Identify which cell holds the provided text, then report its [x, y] central coordinate. 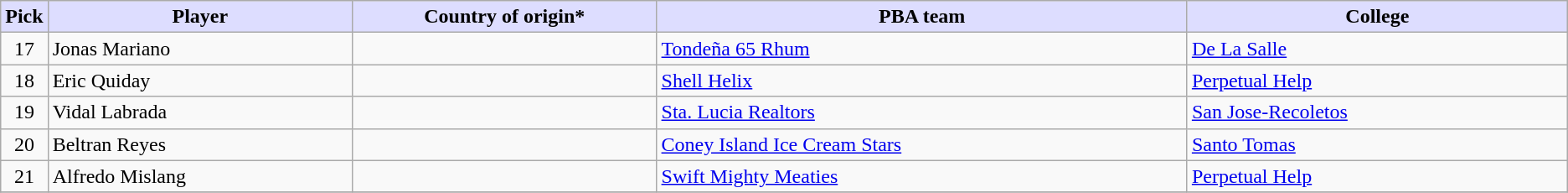
19 [24, 112]
Coney Island Ice Cream Stars [921, 144]
Jonas Mariano [199, 49]
Beltran Reyes [199, 144]
Alfredo Mislang [199, 176]
Tondeña 65 Rhum [921, 49]
21 [24, 176]
18 [24, 81]
Player [199, 17]
Vidal Labrada [199, 112]
Santo Tomas [1377, 144]
Shell Helix [921, 81]
PBA team [921, 17]
20 [24, 144]
17 [24, 49]
Sta. Lucia Realtors [921, 112]
De La Salle [1377, 49]
San Jose-Recoletos [1377, 112]
Eric Quiday [199, 81]
Swift Mighty Meaties [921, 176]
College [1377, 17]
Country of origin* [504, 17]
Pick [24, 17]
